Capture the cell that displays the provided text and extract its [X, Y] central coordinate. 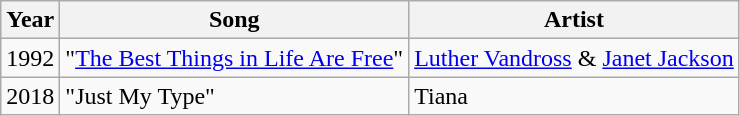
2018 [30, 96]
Song [234, 20]
Luther Vandross & Janet Jackson [574, 58]
1992 [30, 58]
Artist [574, 20]
"Just My Type" [234, 96]
Tiana [574, 96]
Year [30, 20]
"The Best Things in Life Are Free" [234, 58]
